Determine the [x, y] coordinate at the center of the cell enclosing the given text.  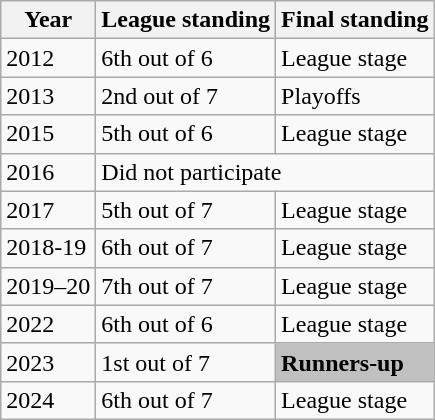
2023 [48, 362]
2016 [48, 172]
Final standing [355, 20]
5th out of 6 [186, 134]
League standing [186, 20]
Playoffs [355, 96]
2022 [48, 324]
2017 [48, 210]
2012 [48, 58]
2015 [48, 134]
2024 [48, 400]
7th out of 7 [186, 286]
2nd out of 7 [186, 96]
2013 [48, 96]
Year [48, 20]
Did not participate [265, 172]
2018-19 [48, 248]
5th out of 7 [186, 210]
1st out of 7 [186, 362]
2019–20 [48, 286]
Runners-up [355, 362]
